Return the [x, y] coordinate for the center point of the cell that contains the specified text.  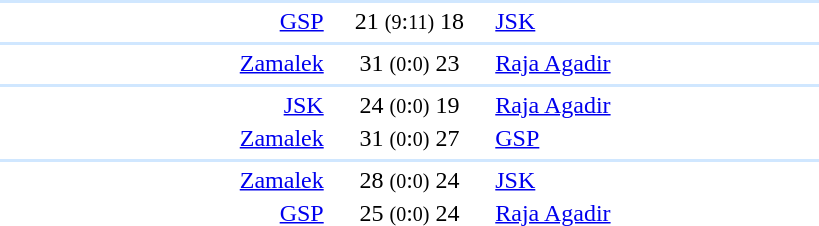
24 (0:0) 19 [410, 105]
28 (0:0) 24 [410, 180]
21 (9:11) 18 [410, 21]
31 (0:0) 27 [410, 138]
31 (0:0) 23 [410, 63]
